Extract the [x, y] coordinate from the center of the cell holding the provided text.  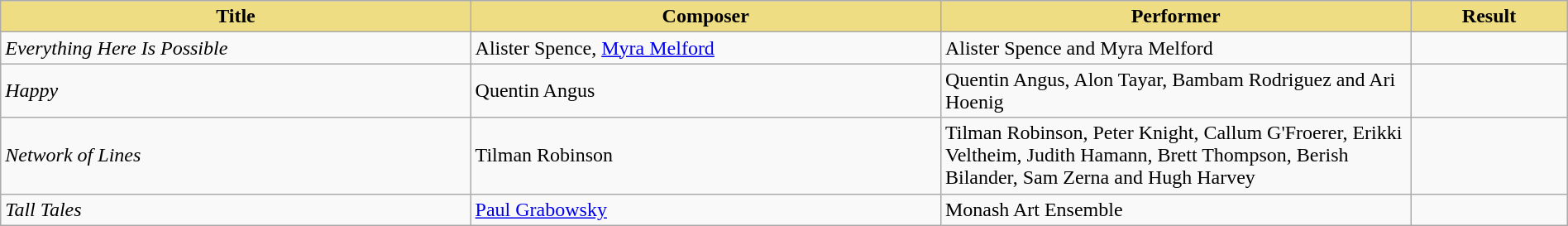
Monash Art Ensemble [1175, 209]
Alister Spence, Myra Melford [705, 48]
Tilman Robinson [705, 156]
Tall Tales [236, 209]
Paul Grabowsky [705, 209]
Title [236, 17]
Happy [236, 91]
Result [1489, 17]
Composer [705, 17]
Performer [1175, 17]
Everything Here Is Possible [236, 48]
Alister Spence and Myra Melford [1175, 48]
Network of Lines [236, 156]
Quentin Angus, Alon Tayar, Bambam Rodriguez and Ari Hoenig [1175, 91]
Tilman Robinson, Peter Knight, Callum G'Froerer, Erikki Veltheim, Judith Hamann, Brett Thompson, Berish Bilander, Sam Zerna and Hugh Harvey [1175, 156]
Quentin Angus [705, 91]
